Output the [x, y] coordinate of the center of the cell containing the given text.  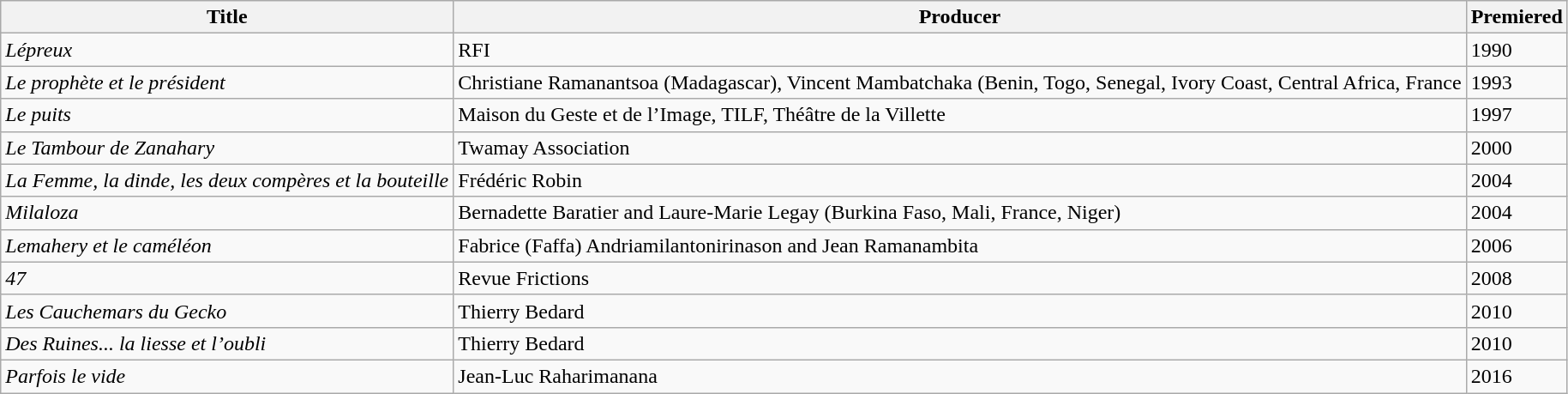
Revue Frictions [960, 278]
Twamay Association [960, 148]
Lépreux [227, 50]
Lemahery et le caméléon [227, 245]
RFI [960, 50]
Title [227, 17]
2000 [1517, 148]
Milaloza [227, 213]
Le prophète et le président [227, 82]
47 [227, 278]
Fabrice (Faffa) Andriamilantonirinason and Jean Ramanambita [960, 245]
Les Cauchemars du Gecko [227, 311]
Frédéric Robin [960, 180]
Christiane Ramanantsoa (Madagascar), Vincent Mambatchaka (Benin, Togo, Senegal, Ivory Coast, Central Africa, France [960, 82]
2016 [1517, 376]
1997 [1517, 115]
Premiered [1517, 17]
1993 [1517, 82]
La Femme, la dinde, les deux compères et la bouteille [227, 180]
Jean-Luc Raharimanana [960, 376]
Parfois le vide [227, 376]
Producer [960, 17]
2008 [1517, 278]
Maison du Geste et de l’Image, TILF, Théâtre de la Villette [960, 115]
1990 [1517, 50]
2006 [1517, 245]
Bernadette Baratier and Laure-Marie Legay (Burkina Faso, Mali, France, Niger) [960, 213]
Des Ruines... la liesse et l’oubli [227, 343]
Le puits [227, 115]
Le Tambour de Zanahary [227, 148]
